Find where the given text appears and provide that cell's center as [x, y] coordinate. 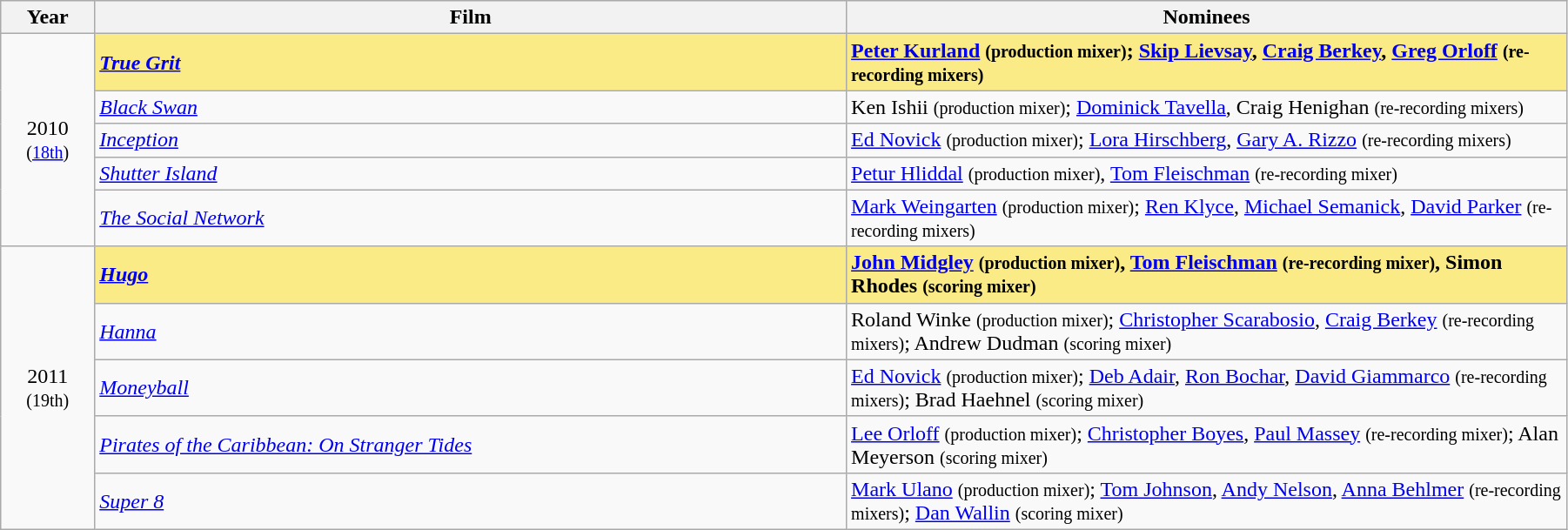
Peter Kurland (production mixer); Skip Lievsay, Craig Berkey, Greg Orloff (re-recording mixers) [1207, 63]
Shutter Island [471, 173]
Super 8 [471, 501]
Ed Novick (production mixer); Lora Hirschberg, Gary A. Rizzo (re-recording mixers) [1207, 140]
John Midgley (production mixer), Tom Fleischman (re-recording mixer), Simon Rhodes (scoring mixer) [1207, 275]
Inception [471, 140]
Moneyball [471, 388]
Film [471, 17]
Roland Winke (production mixer); Christopher Scarabosio, Craig Berkey (re-recording mixers); Andrew Dudman (scoring mixer) [1207, 331]
2010 (18th) [48, 140]
Mark Weingarten (production mixer); Ren Klyce, Michael Semanick, David Parker (re-recording mixers) [1207, 218]
Year [48, 17]
True Grit [471, 63]
Mark Ulano (production mixer); Tom Johnson, Andy Nelson, Anna Behlmer (re-recording mixers); Dan Wallin (scoring mixer) [1207, 501]
Pirates of the Caribbean: On Stranger Tides [471, 444]
Hugo [471, 275]
Black Swan [471, 107]
2011 (19th) [48, 388]
Lee Orloff (production mixer); Christopher Boyes, Paul Massey (re-recording mixer); Alan Meyerson (scoring mixer) [1207, 444]
Ed Novick (production mixer); Deb Adair, Ron Bochar, David Giammarco (re-recording mixers); Brad Haehnel (scoring mixer) [1207, 388]
Nominees [1207, 17]
Ken Ishii (production mixer); Dominick Tavella, Craig Henighan (re-recording mixers) [1207, 107]
Hanna [471, 331]
Petur Hliddal (production mixer), Tom Fleischman (re-recording mixer) [1207, 173]
The Social Network [471, 218]
